For the text-containing cell, return its midpoint in [X, Y] coordinate format. 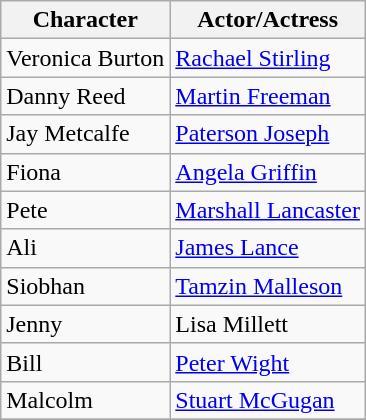
Peter Wight [268, 362]
Pete [86, 210]
Malcolm [86, 400]
Actor/Actress [268, 20]
Siobhan [86, 286]
Veronica Burton [86, 58]
Bill [86, 362]
Danny Reed [86, 96]
Rachael Stirling [268, 58]
Ali [86, 248]
Stuart McGugan [268, 400]
Marshall Lancaster [268, 210]
Lisa Millett [268, 324]
Character [86, 20]
Jenny [86, 324]
James Lance [268, 248]
Angela Griffin [268, 172]
Tamzin Malleson [268, 286]
Fiona [86, 172]
Paterson Joseph [268, 134]
Martin Freeman [268, 96]
Jay Metcalfe [86, 134]
